Locate the cell with the specified text and output its (x, y) center coordinate. 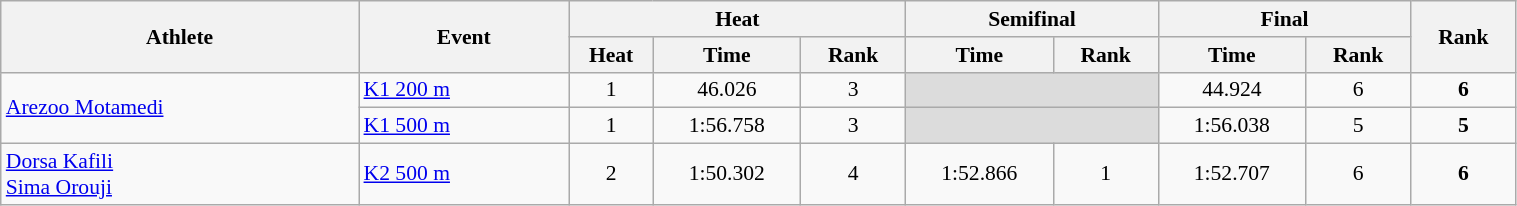
46.026 (726, 90)
K2 500 m (464, 174)
Final (1284, 19)
Arezoo Motamedi (180, 108)
1:56.758 (726, 126)
1:52.866 (980, 174)
4 (852, 174)
K1 500 m (464, 126)
Semifinal (1032, 19)
44.924 (1232, 90)
1:56.038 (1232, 126)
Event (464, 36)
K1 200 m (464, 90)
1:52.707 (1232, 174)
Dorsa KafiliSima Orouji (180, 174)
1:50.302 (726, 174)
2 (611, 174)
Athlete (180, 36)
